Provide the (x, y) coordinate of the cell's center where the given text is located.  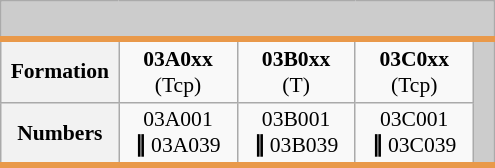
03C001∥ 03C039 (414, 134)
03B0xx(T) (296, 70)
03B001∥ 03B039 (296, 134)
Formation (60, 70)
03C0xx(Tcp) (414, 70)
Numbers (60, 134)
03A0xx(Tcp) (178, 70)
03A001∥ 03A039 (178, 134)
